Locate the cell with the specified text and output its [X, Y] center coordinate. 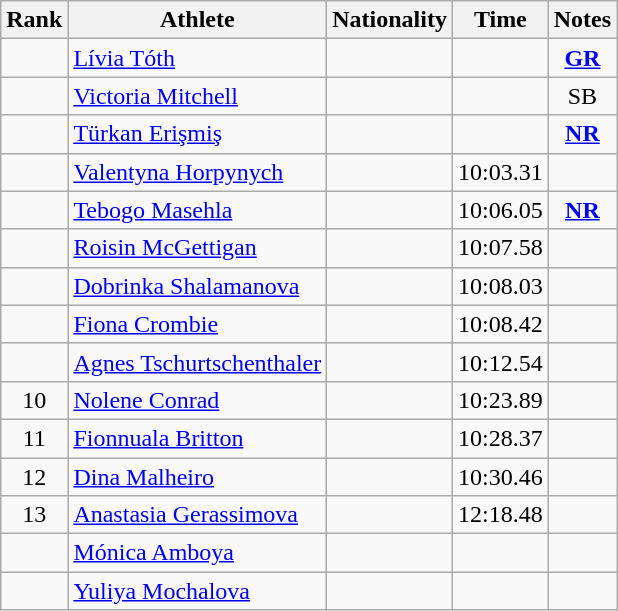
Valentyna Horpynych [198, 172]
Lívia Tóth [198, 58]
11 [34, 438]
Athlete [198, 20]
SB [582, 96]
10:23.89 [500, 400]
10 [34, 400]
Dobrinka Shalamanova [198, 286]
Nationality [390, 20]
Victoria Mitchell [198, 96]
10:28.37 [500, 438]
10:07.58 [500, 248]
Nolene Conrad [198, 400]
Agnes Tschurtschenthaler [198, 362]
12:18.48 [500, 515]
Fiona Crombie [198, 324]
10:03.31 [500, 172]
12 [34, 477]
Notes [582, 20]
10:06.05 [500, 210]
Rank [34, 20]
13 [34, 515]
10:12.54 [500, 362]
Mónica Amboya [198, 553]
Dina Malheiro [198, 477]
10:08.03 [500, 286]
10:08.42 [500, 324]
Anastasia Gerassimova [198, 515]
Türkan Erişmiş [198, 134]
10:30.46 [500, 477]
Time [500, 20]
Yuliya Mochalova [198, 591]
Roisin McGettigan [198, 248]
Fionnuala Britton [198, 438]
Tebogo Masehla [198, 210]
GR [582, 58]
